Provide the (X, Y) coordinate of the cell's center where the given text is located.  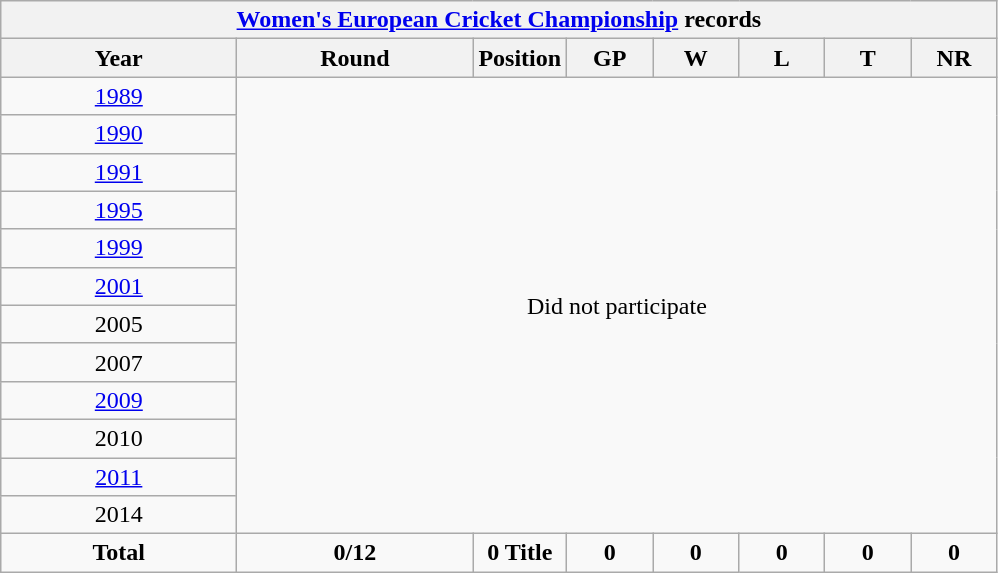
2005 (119, 324)
1995 (119, 210)
Round (355, 58)
2001 (119, 286)
1990 (119, 134)
Did not participate (617, 306)
2014 (119, 515)
2009 (119, 400)
1989 (119, 96)
2010 (119, 438)
NR (954, 58)
2011 (119, 477)
Women's European Cricket Championship records (499, 20)
Position (520, 58)
Year (119, 58)
1991 (119, 172)
GP (610, 58)
L (782, 58)
Total (119, 553)
2007 (119, 362)
1999 (119, 248)
0/12 (355, 553)
W (696, 58)
T (868, 58)
0 Title (520, 553)
